Pinpoint the cell where the given text exists, returning its (X, Y) midpoint coordinate. 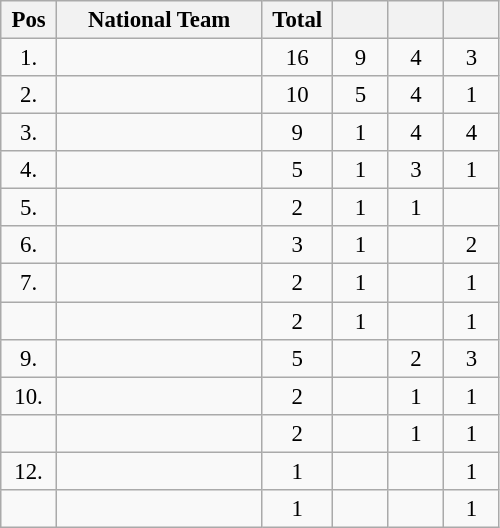
12. (29, 471)
3. (29, 133)
7. (29, 283)
2. (29, 95)
Pos (29, 20)
6. (29, 245)
Total (298, 20)
1. (29, 58)
5. (29, 208)
National Team (159, 20)
9. (29, 358)
4. (29, 170)
10 (298, 95)
16 (298, 58)
10. (29, 396)
